Return [x, y] of the center of cell containing provided text 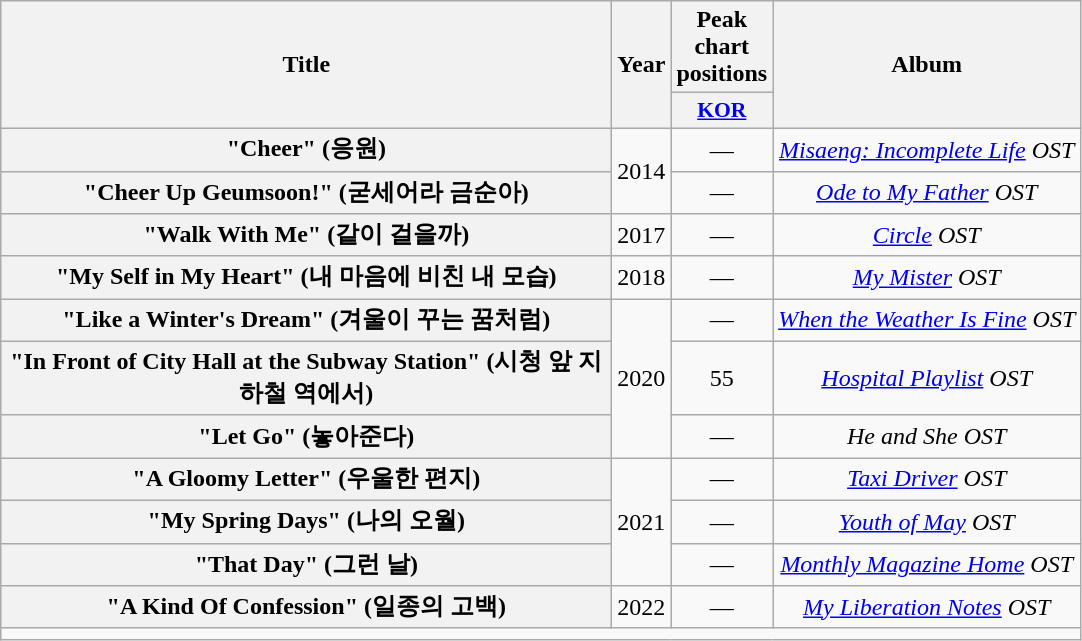
"My Self in My Heart" (내 마음에 비친 내 모습) [306, 278]
Misaeng: Incomplete Life OST [927, 150]
"Cheer" (응원) [306, 150]
"My Spring Days" (나의 오월) [306, 522]
2020 [642, 378]
Circle OST [927, 236]
"Like a Winter's Dream" (겨울이 꾸는 꿈처럼) [306, 320]
He and She OST [927, 436]
My Liberation Notes OST [927, 608]
"A Kind Of Confession" (일종의 고백) [306, 608]
2022 [642, 608]
Year [642, 65]
55 [722, 378]
2017 [642, 236]
My Mister OST [927, 278]
Title [306, 65]
"Walk With Me" (같이 걸을까) [306, 236]
"A Gloomy Letter" (우울한 편지) [306, 480]
Hospital Playlist OST [927, 378]
KOR [722, 111]
Monthly Magazine Home OST [927, 564]
Youth of May OST [927, 522]
Ode to My Father OST [927, 192]
Album [927, 65]
"That Day" (그런 날) [306, 564]
2018 [642, 278]
"Let Go" (놓아준다) [306, 436]
Peak chart positions [722, 47]
Taxi Driver OST [927, 480]
When the Weather Is Fine OST [927, 320]
2014 [642, 170]
"In Front of City Hall at the Subway Station" (시청 앞 지하철 역에서) [306, 378]
2021 [642, 522]
"Cheer Up Geumsoon!" (굳세어라 금순아) [306, 192]
